Return [x, y] of the center of cell containing provided text 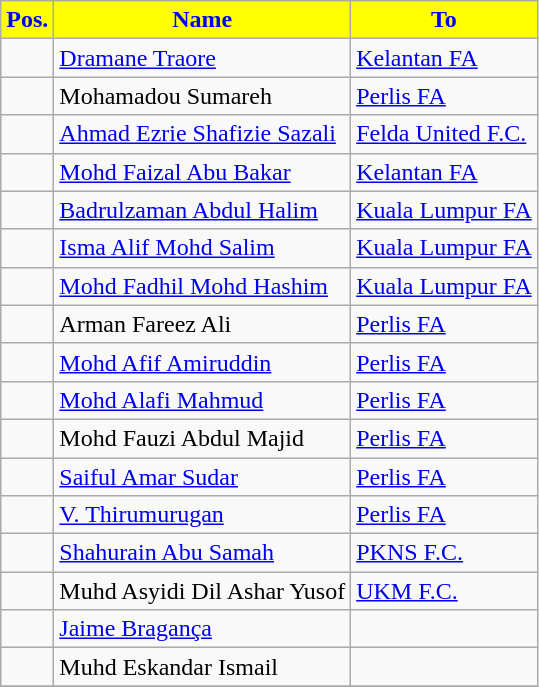
Jaime Bragança [202, 629]
Mohd Fadhil Mohd Hashim [202, 286]
Dramane Traore [202, 58]
Saiful Amar Sudar [202, 477]
To [444, 20]
Badrulzaman Abdul Halim [202, 210]
Pos. [28, 20]
Mohd Fauzi Abdul Majid [202, 438]
Mohd Faizal Abu Bakar [202, 172]
Mohd Alafi Mahmud [202, 400]
Muhd Eskandar Ismail [202, 667]
Name [202, 20]
Ahmad Ezrie Shafizie Sazali [202, 134]
Isma Alif Mohd Salim [202, 248]
PKNS F.C. [444, 553]
Shahurain Abu Samah [202, 553]
Arman Fareez Ali [202, 324]
V. Thirumurugan [202, 515]
Mohd Afif Amiruddin [202, 362]
Felda United F.C. [444, 134]
UKM F.C. [444, 591]
Muhd Asyidi Dil Ashar Yusof [202, 591]
Mohamadou Sumareh [202, 96]
